Identify which cell holds the provided text, then report its (x, y) central coordinate. 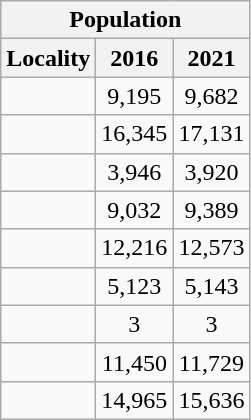
5,143 (212, 286)
9,195 (134, 96)
12,216 (134, 248)
2016 (134, 58)
3,946 (134, 172)
14,965 (134, 400)
Population (126, 20)
Locality (48, 58)
16,345 (134, 134)
12,573 (212, 248)
11,450 (134, 362)
2021 (212, 58)
9,682 (212, 96)
5,123 (134, 286)
9,032 (134, 210)
17,131 (212, 134)
11,729 (212, 362)
9,389 (212, 210)
3,920 (212, 172)
15,636 (212, 400)
